Detect which cell encompasses the target text, then output its [X, Y] center coordinate. 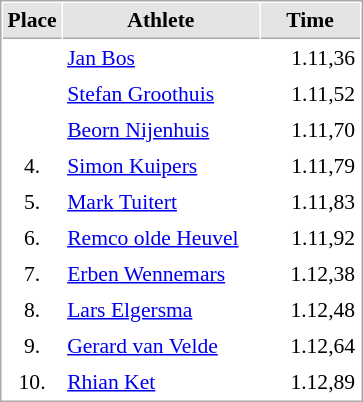
9. [32, 345]
4. [32, 165]
Time [310, 21]
1.12,89 [310, 381]
Place [32, 21]
8. [32, 309]
Erben Wennemars [161, 273]
5. [32, 201]
Athlete [161, 21]
Beorn Nijenhuis [161, 129]
6. [32, 237]
Gerard van Velde [161, 345]
7. [32, 273]
Remco olde Heuvel [161, 237]
1.11,52 [310, 93]
1.11,70 [310, 129]
Lars Elgersma [161, 309]
Simon Kuipers [161, 165]
1.12,38 [310, 273]
Stefan Groothuis [161, 93]
1.11,83 [310, 201]
1.12,64 [310, 345]
Jan Bos [161, 57]
Rhian Ket [161, 381]
10. [32, 381]
1.11,79 [310, 165]
1.12,48 [310, 309]
Mark Tuitert [161, 201]
1.11,92 [310, 237]
1.11,36 [310, 57]
